Provide the [x, y] coordinate of the cell's center where the given text is located.  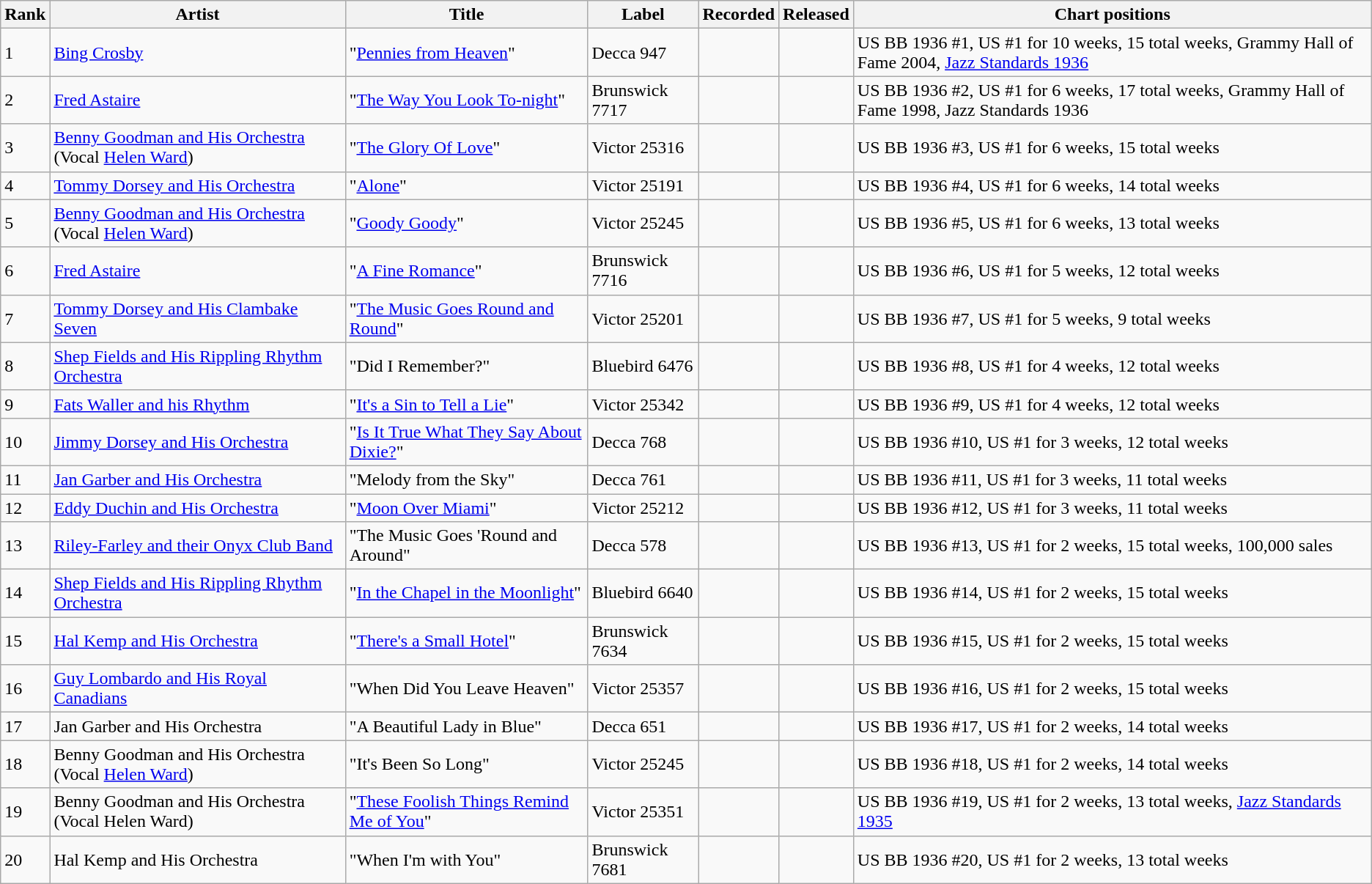
US BB 1936 #4, US #1 for 6 weeks, 14 total weeks [1113, 185]
Decca 947 [643, 53]
Decca 768 [643, 441]
19 [25, 812]
US BB 1936 #18, US #1 for 2 weeks, 14 total weeks [1113, 764]
Title [466, 15]
Victor 25342 [643, 404]
Fats Waller and his Rhythm [198, 404]
US BB 1936 #19, US #1 for 2 weeks, 13 total weeks, Jazz Standards 1935 [1113, 812]
US BB 1936 #10, US #1 for 3 weeks, 12 total weeks [1113, 441]
Victor 25212 [643, 508]
7 [25, 318]
Bluebird 6476 [643, 367]
US BB 1936 #20, US #1 for 2 weeks, 13 total weeks [1113, 859]
US BB 1936 #15, US #1 for 2 weeks, 15 total weeks [1113, 641]
"Pennies from Heaven" [466, 53]
US BB 1936 #3, US #1 for 6 weeks, 15 total weeks [1113, 148]
Artist [198, 15]
"These Foolish Things Remind Me of You" [466, 812]
4 [25, 185]
Victor 25316 [643, 148]
"When Did You Leave Heaven" [466, 689]
US BB 1936 #17, US #1 for 2 weeks, 14 total weeks [1113, 726]
Tommy Dorsey and His Orchestra [198, 185]
20 [25, 859]
15 [25, 641]
Decca 761 [643, 479]
US BB 1936 #1, US #1 for 10 weeks, 15 total weeks, Grammy Hall of Fame 2004, Jazz Standards 1936 [1113, 53]
"It's Been So Long" [466, 764]
Guy Lombardo and His Royal Canadians [198, 689]
US BB 1936 #6, US #1 for 5 weeks, 12 total weeks [1113, 271]
"A Fine Romance" [466, 271]
US BB 1936 #9, US #1 for 4 weeks, 12 total weeks [1113, 404]
5 [25, 223]
14 [25, 594]
Bluebird 6640 [643, 594]
"The Way You Look To-night" [466, 100]
Brunswick 7716 [643, 271]
17 [25, 726]
Victor 25357 [643, 689]
Label [643, 15]
6 [25, 271]
"When I'm with You" [466, 859]
1 [25, 53]
2 [25, 100]
"The Music Goes 'Round and Around" [466, 545]
11 [25, 479]
"Goody Goody" [466, 223]
Victor 25201 [643, 318]
"A Beautiful Lady in Blue" [466, 726]
9 [25, 404]
8 [25, 367]
"The Music Goes Round and Round" [466, 318]
"In the Chapel in the Moonlight" [466, 594]
Tommy Dorsey and His Clambake Seven [198, 318]
Victor 25351 [643, 812]
3 [25, 148]
13 [25, 545]
"It's a Sin to Tell a Lie" [466, 404]
Rank [25, 15]
Chart positions [1113, 15]
Brunswick 7681 [643, 859]
US BB 1936 #13, US #1 for 2 weeks, 15 total weeks, 100,000 sales [1113, 545]
US BB 1936 #7, US #1 for 5 weeks, 9 total weeks [1113, 318]
Decca 578 [643, 545]
Brunswick 7717 [643, 100]
US BB 1936 #11, US #1 for 3 weeks, 11 total weeks [1113, 479]
Recorded [739, 15]
"There's a Small Hotel" [466, 641]
"The Glory Of Love" [466, 148]
"Is It True What They Say About Dixie?" [466, 441]
US BB 1936 #16, US #1 for 2 weeks, 15 total weeks [1113, 689]
US BB 1936 #2, US #1 for 6 weeks, 17 total weeks, Grammy Hall of Fame 1998, Jazz Standards 1936 [1113, 100]
Victor 25191 [643, 185]
US BB 1936 #14, US #1 for 2 weeks, 15 total weeks [1113, 594]
US BB 1936 #12, US #1 for 3 weeks, 11 total weeks [1113, 508]
Riley-Farley and their Onyx Club Band [198, 545]
Bing Crosby [198, 53]
18 [25, 764]
"Moon Over Miami" [466, 508]
"Alone" [466, 185]
Decca 651 [643, 726]
Released [816, 15]
Eddy Duchin and His Orchestra [198, 508]
"Did I Remember?" [466, 367]
12 [25, 508]
16 [25, 689]
Jimmy Dorsey and His Orchestra [198, 441]
Brunswick 7634 [643, 641]
10 [25, 441]
US BB 1936 #5, US #1 for 6 weeks, 13 total weeks [1113, 223]
US BB 1936 #8, US #1 for 4 weeks, 12 total weeks [1113, 367]
"Melody from the Sky" [466, 479]
